From the cell containing the given text, extract its center point as [x, y] coordinate. 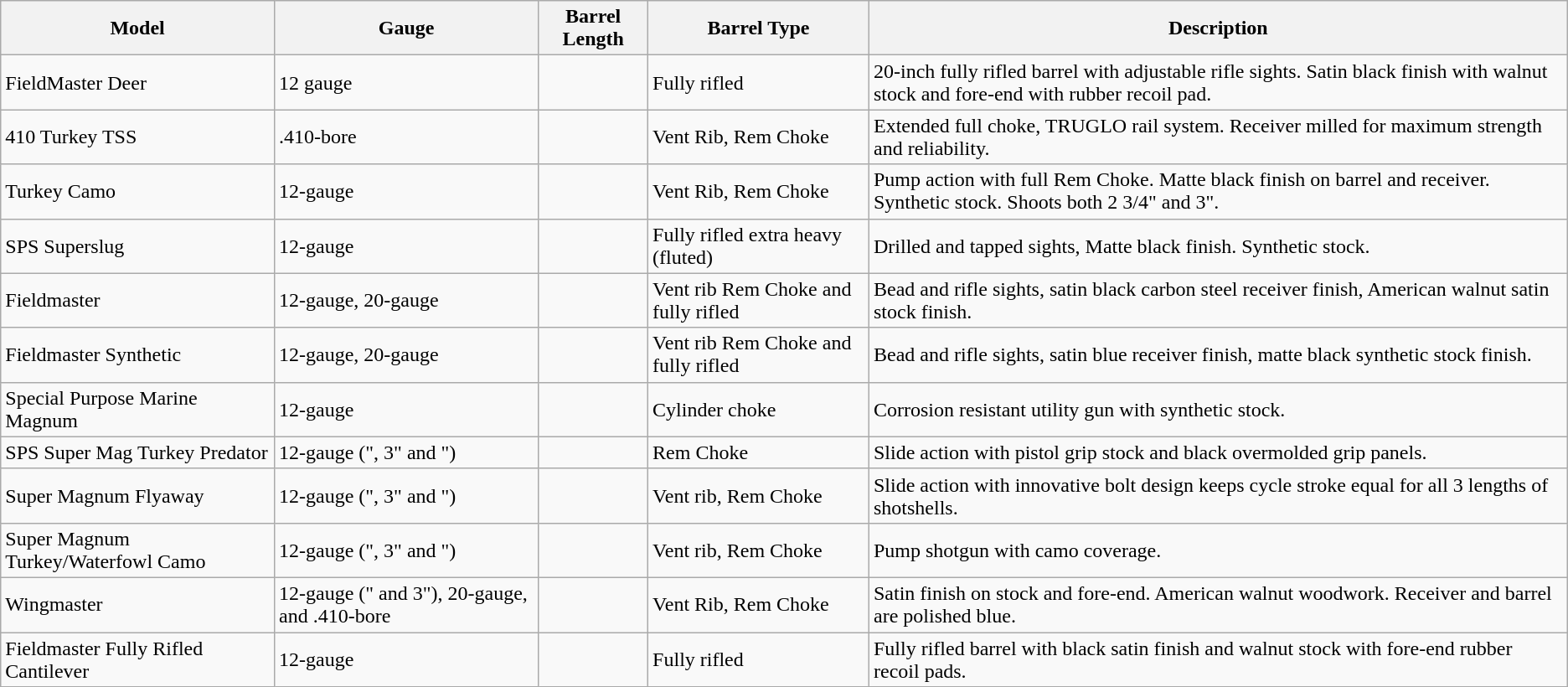
SPS Super Mag Turkey Predator [137, 452]
410 Turkey TSS [137, 137]
Bead and rifle sights, satin blue receiver finish, matte black synthetic stock finish. [1218, 355]
Fieldmaster Synthetic [137, 355]
Cylinder choke [759, 409]
Extended full choke, TRUGLO rail system. Receiver milled for maximum strength and reliability. [1218, 137]
Fully rifled barrel with black satin finish and walnut stock with fore-end rubber recoil pads. [1218, 659]
Satin finish on stock and fore-end. American walnut woodwork. Receiver and barrel are polished blue. [1218, 605]
Super Magnum Turkey/Waterfowl Camo [137, 550]
Bead and rifle sights, satin black carbon steel receiver finish, American walnut satin stock finish. [1218, 300]
Barrel Type [759, 28]
12-gauge (" and 3"), 20-gauge, and .410-bore [405, 605]
Special Purpose Marine Magnum [137, 409]
Super Magnum Flyaway [137, 496]
Pump action with full Rem Choke. Matte black finish on barrel and receiver. Synthetic stock. Shoots both 2 3/4" and 3". [1218, 191]
Drilled and tapped sights, Matte black finish. Synthetic stock. [1218, 246]
12 gauge [405, 82]
Model [137, 28]
Slide action with innovative bolt design keeps cycle stroke equal for all 3 lengths of shotshells. [1218, 496]
Rem Choke [759, 452]
Description [1218, 28]
.410-bore [405, 137]
Fully rifled extra heavy (fluted) [759, 246]
Wingmaster [137, 605]
Slide action with pistol grip stock and black overmolded grip panels. [1218, 452]
Barrel Length [593, 28]
Turkey Camo [137, 191]
FieldMaster Deer [137, 82]
SPS Superslug [137, 246]
Fieldmaster [137, 300]
Corrosion resistant utility gun with synthetic stock. [1218, 409]
Gauge [405, 28]
20-inch fully rifled barrel with adjustable rifle sights. Satin black finish with walnut stock and fore-end with rubber recoil pad. [1218, 82]
Pump shotgun with camo coverage. [1218, 550]
Fieldmaster Fully Rifled Cantilever [137, 659]
